From the cell containing the given text, extract its center point as (x, y) coordinate. 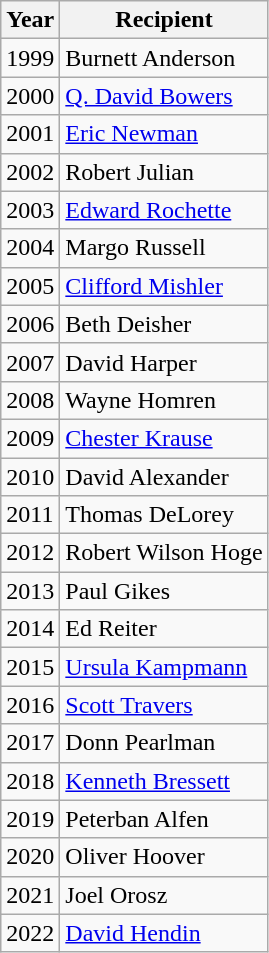
Recipient (164, 20)
2007 (30, 362)
2001 (30, 134)
Edward Rochette (164, 210)
Ed Reiter (164, 629)
Thomas DeLorey (164, 515)
Joel Orosz (164, 895)
Robert Wilson Hoge (164, 553)
Burnett Anderson (164, 58)
2006 (30, 324)
1999 (30, 58)
2013 (30, 591)
David Harper (164, 362)
2009 (30, 438)
2019 (30, 819)
2011 (30, 515)
2008 (30, 400)
Paul Gikes (164, 591)
2022 (30, 933)
Oliver Hoover (164, 857)
Kenneth Bressett (164, 781)
2018 (30, 781)
David Hendin (164, 933)
Margo Russell (164, 248)
Beth Deisher (164, 324)
2020 (30, 857)
Q. David Bowers (164, 96)
Peterban Alfen (164, 819)
2012 (30, 553)
Robert Julian (164, 172)
Donn Pearlman (164, 743)
2002 (30, 172)
Ursula Kampmann (164, 667)
2014 (30, 629)
2021 (30, 895)
Eric Newman (164, 134)
2015 (30, 667)
Wayne Homren (164, 400)
2004 (30, 248)
Scott Travers (164, 705)
2016 (30, 705)
2005 (30, 286)
2010 (30, 477)
Year (30, 20)
David Alexander (164, 477)
2000 (30, 96)
2017 (30, 743)
Clifford Mishler (164, 286)
Chester Krause (164, 438)
2003 (30, 210)
